Scan for the cell matching the given text and deliver its [X, Y] coordinate at center. 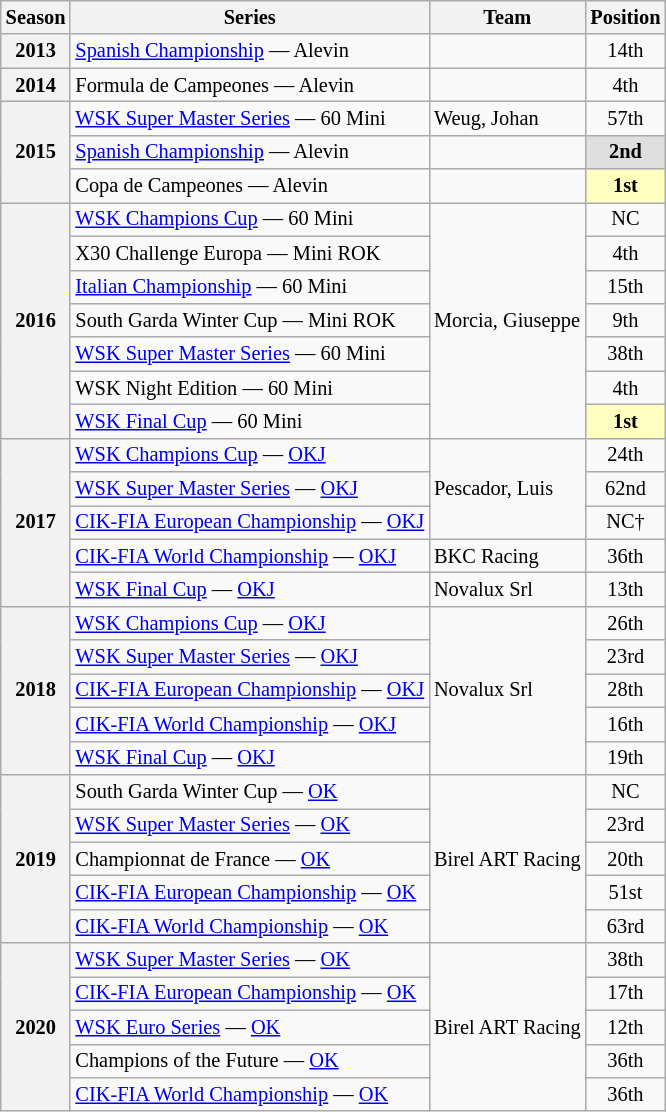
Season [36, 17]
Weug, Johan [507, 118]
Pescador, Luis [507, 488]
24th [625, 455]
Morcia, Giuseppe [507, 320]
Team [507, 17]
2nd [625, 152]
2013 [36, 51]
Formula de Campeones — Alevin [250, 85]
14th [625, 51]
2019 [36, 858]
Series [250, 17]
NC† [625, 522]
Champions of the Future — OK [250, 1061]
13th [625, 589]
South Garda Winter Cup — Mini ROK [250, 320]
51st [625, 892]
Championnat de France — OK [250, 859]
2018 [36, 690]
63rd [625, 926]
BKC Racing [507, 556]
62nd [625, 489]
WSK Final Cup — 60 Mini [250, 421]
19th [625, 758]
16th [625, 724]
2016 [36, 320]
15th [625, 287]
2020 [36, 1027]
2015 [36, 152]
2017 [36, 522]
12th [625, 1027]
28th [625, 690]
WSK Euro Series — OK [250, 1027]
South Garda Winter Cup — OK [250, 791]
17th [625, 993]
WSK Champions Cup — 60 Mini [250, 219]
Copa de Campeones — Alevin [250, 186]
Italian Championship — 60 Mini [250, 287]
Position [625, 17]
X30 Challenge Europa — Mini ROK [250, 253]
2014 [36, 85]
9th [625, 320]
20th [625, 859]
57th [625, 118]
26th [625, 623]
WSK Night Edition — 60 Mini [250, 388]
